Scan for the cell matching the given text and deliver its [X, Y] coordinate at center. 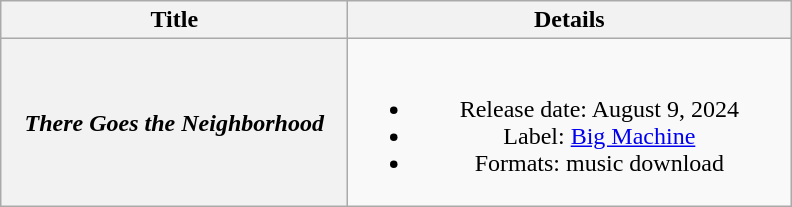
Title [174, 20]
Release date: August 9, 2024Label: Big MachineFormats: music download [570, 122]
There Goes the Neighborhood [174, 122]
Details [570, 20]
